Scan for the cell matching the given text and deliver its [X, Y] coordinate at center. 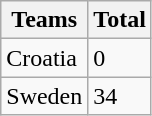
Sweden [44, 96]
34 [120, 96]
Total [120, 20]
Teams [44, 20]
0 [120, 58]
Croatia [44, 58]
